Pinpoint the cell where the given text exists, returning its [X, Y] midpoint coordinate. 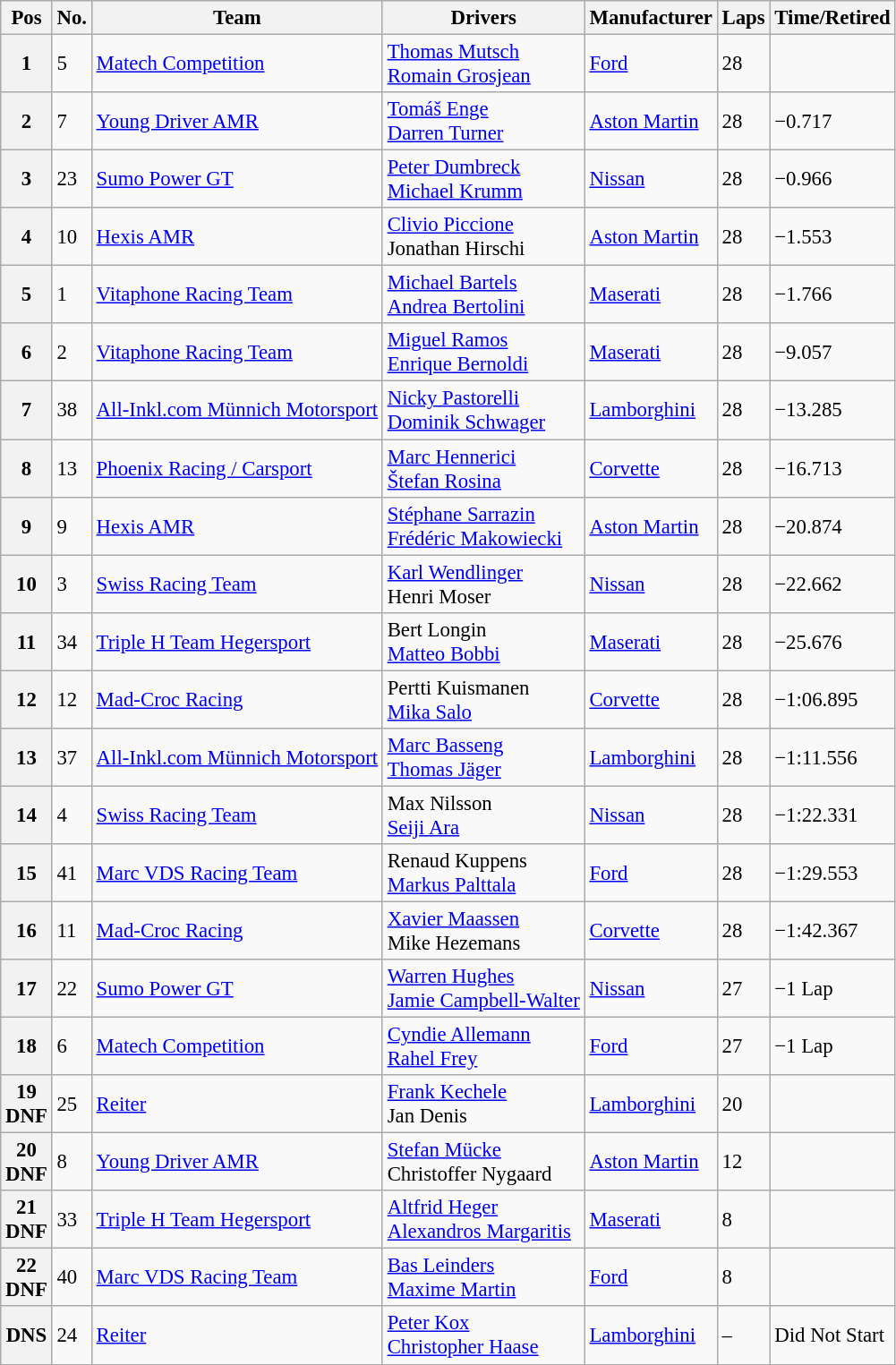
Pos [27, 18]
Frank Kechele Jan Denis [483, 1105]
Did Not Start [832, 1335]
15 [27, 874]
Pertti Kuismanen Mika Salo [483, 700]
19DNF [27, 1105]
−1.766 [832, 295]
Xavier Maassen Mike Hezemans [483, 931]
−1:11.556 [832, 757]
14 [27, 815]
41 [72, 874]
Bas Leinders Maxime Martin [483, 1278]
Thomas Mutsch Romain Grosjean [483, 64]
−1:06.895 [832, 700]
Marc Hennerici Štefan Rosina [483, 469]
−25.676 [832, 641]
33 [72, 1219]
21DNF [27, 1219]
Clivio Piccione Jonathan Hirschi [483, 236]
Michael Bartels Andrea Bertolini [483, 295]
Peter Kox Christopher Haase [483, 1335]
Altfrid Heger Alexandros Margaritis [483, 1219]
No. [72, 18]
Karl Wendlinger Henri Moser [483, 584]
20 [743, 1105]
DNS [27, 1335]
Drivers [483, 18]
22 [72, 988]
−9.057 [832, 353]
Cyndie Allemann Rahel Frey [483, 1047]
−1:42.367 [832, 931]
34 [72, 641]
Team [236, 18]
−0.717 [832, 122]
24 [72, 1335]
Bert Longin Matteo Bobbi [483, 641]
Phoenix Racing / Carsport [236, 469]
Stefan Mücke Christoffer Nygaard [483, 1162]
−22.662 [832, 584]
Warren Hughes Jamie Campbell-Walter [483, 988]
– [743, 1335]
22DNF [27, 1278]
−13.285 [832, 410]
−1:29.553 [832, 874]
18 [27, 1047]
−0.966 [832, 179]
Peter Dumbreck Michael Krumm [483, 179]
20DNF [27, 1162]
Stéphane Sarrazin Frédéric Makowiecki [483, 526]
40 [72, 1278]
25 [72, 1105]
17 [27, 988]
Manufacturer [651, 18]
38 [72, 410]
16 [27, 931]
23 [72, 179]
−20.874 [832, 526]
Laps [743, 18]
−1.553 [832, 236]
Marc Basseng Thomas Jäger [483, 757]
−1:22.331 [832, 815]
Nicky Pastorelli Dominik Schwager [483, 410]
Tomáš Enge Darren Turner [483, 122]
Time/Retired [832, 18]
Max Nilsson Seiji Ara [483, 815]
Renaud Kuppens Markus Palttala [483, 874]
Miguel Ramos Enrique Bernoldi [483, 353]
37 [72, 757]
−16.713 [832, 469]
